Provide the [X, Y] coordinate of the cell's center where the given text is located.  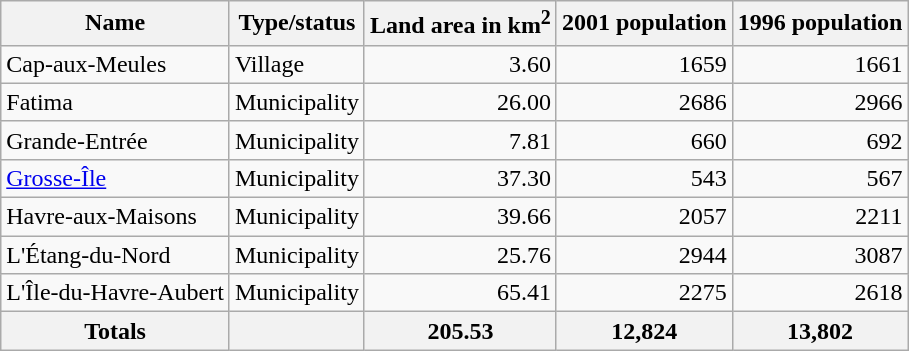
Land area in km2 [460, 24]
Havre-aux-Maisons [116, 217]
205.53 [460, 331]
37.30 [460, 178]
Cap-aux-Meules [116, 64]
2275 [644, 293]
65.41 [460, 293]
Fatima [116, 102]
2057 [644, 217]
1661 [820, 64]
Grosse-Île [116, 178]
2944 [644, 255]
660 [644, 140]
13,802 [820, 331]
L'Île-du-Havre-Aubert [116, 293]
2001 population [644, 24]
1659 [644, 64]
3.60 [460, 64]
12,824 [644, 331]
2686 [644, 102]
2211 [820, 217]
2966 [820, 102]
1996 population [820, 24]
25.76 [460, 255]
2618 [820, 293]
Type/status [296, 24]
7.81 [460, 140]
Totals [116, 331]
Grande-Entrée [116, 140]
L'Étang-du-Nord [116, 255]
39.66 [460, 217]
Village [296, 64]
26.00 [460, 102]
692 [820, 140]
3087 [820, 255]
Name [116, 24]
543 [644, 178]
567 [820, 178]
